For the text-containing cell, return its midpoint in (X, Y) coordinate format. 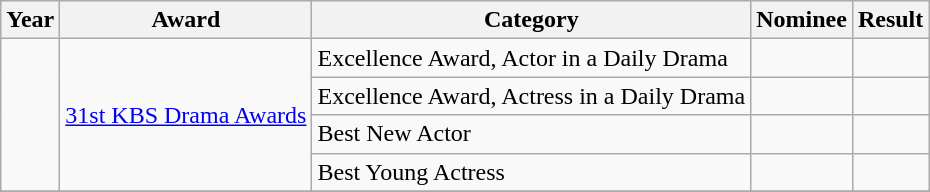
Excellence Award, Actor in a Daily Drama (532, 58)
Year (30, 20)
Best New Actor (532, 134)
Result (890, 20)
31st KBS Drama Awards (186, 115)
Best Young Actress (532, 172)
Excellence Award, Actress in a Daily Drama (532, 96)
Nominee (802, 20)
Award (186, 20)
Category (532, 20)
